Detect which cell encompasses the target text, then output its [X, Y] center coordinate. 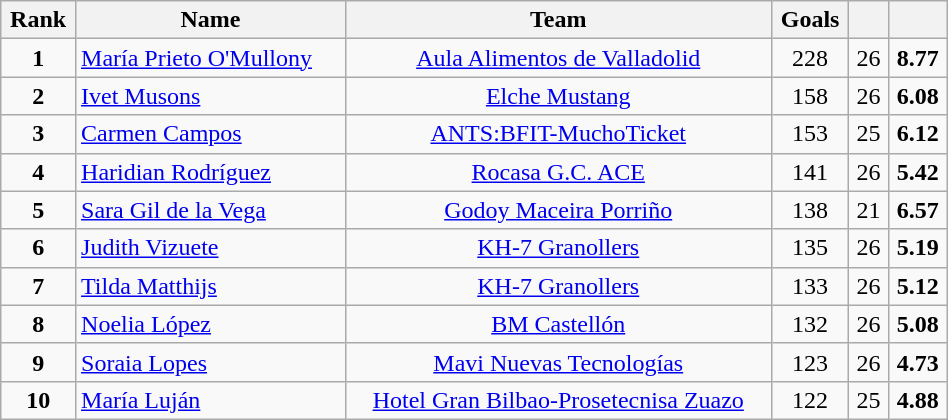
Rocasa G.C. ACE [558, 172]
7 [38, 286]
Soraia Lopes [211, 362]
3 [38, 134]
5.08 [918, 324]
122 [810, 400]
1 [38, 58]
4.88 [918, 400]
María Luján [211, 400]
Hotel Gran Bilbao-Prosetecnisa Zuazo [558, 400]
9 [38, 362]
21 [868, 210]
132 [810, 324]
141 [810, 172]
135 [810, 248]
Rank [38, 20]
153 [810, 134]
123 [810, 362]
6.12 [918, 134]
Tilda Matthijs [211, 286]
Goals [810, 20]
Elche Mustang [558, 96]
5.19 [918, 248]
138 [810, 210]
6.08 [918, 96]
133 [810, 286]
5.12 [918, 286]
Judith Vizuete [211, 248]
228 [810, 58]
Ivet Musons [211, 96]
10 [38, 400]
8.77 [918, 58]
Godoy Maceira Porriño [558, 210]
Sara Gil de la Vega [211, 210]
2 [38, 96]
158 [810, 96]
Name [211, 20]
ANTS:BFIT-MuchoTicket [558, 134]
Aula Alimentos de Valladolid [558, 58]
Team [558, 20]
5 [38, 210]
Carmen Campos [211, 134]
Haridian Rodríguez [211, 172]
5.42 [918, 172]
6.57 [918, 210]
BM Castellón [558, 324]
Mavi Nuevas Tecnologías [558, 362]
4.73 [918, 362]
Noelia López [211, 324]
María Prieto O'Mullony [211, 58]
4 [38, 172]
8 [38, 324]
6 [38, 248]
